Return (x, y) of the center of cell containing provided text 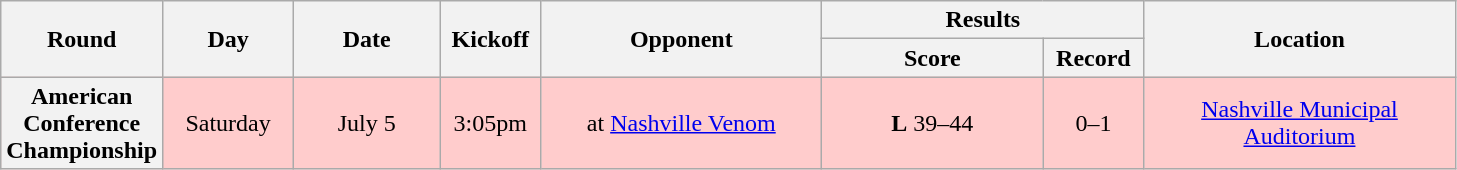
Score (932, 58)
3:05pm (490, 123)
American Conference Championship (82, 123)
Saturday (228, 123)
Location (1300, 39)
L 39–44 (932, 123)
Nashville Municipal Auditorium (1300, 123)
July 5 (367, 123)
Opponent (682, 39)
Results (983, 20)
Date (367, 39)
0–1 (1094, 123)
Day (228, 39)
Kickoff (490, 39)
Round (82, 39)
Record (1094, 58)
at Nashville Venom (682, 123)
